Output the (X, Y) coordinate of the center of the cell containing the given text.  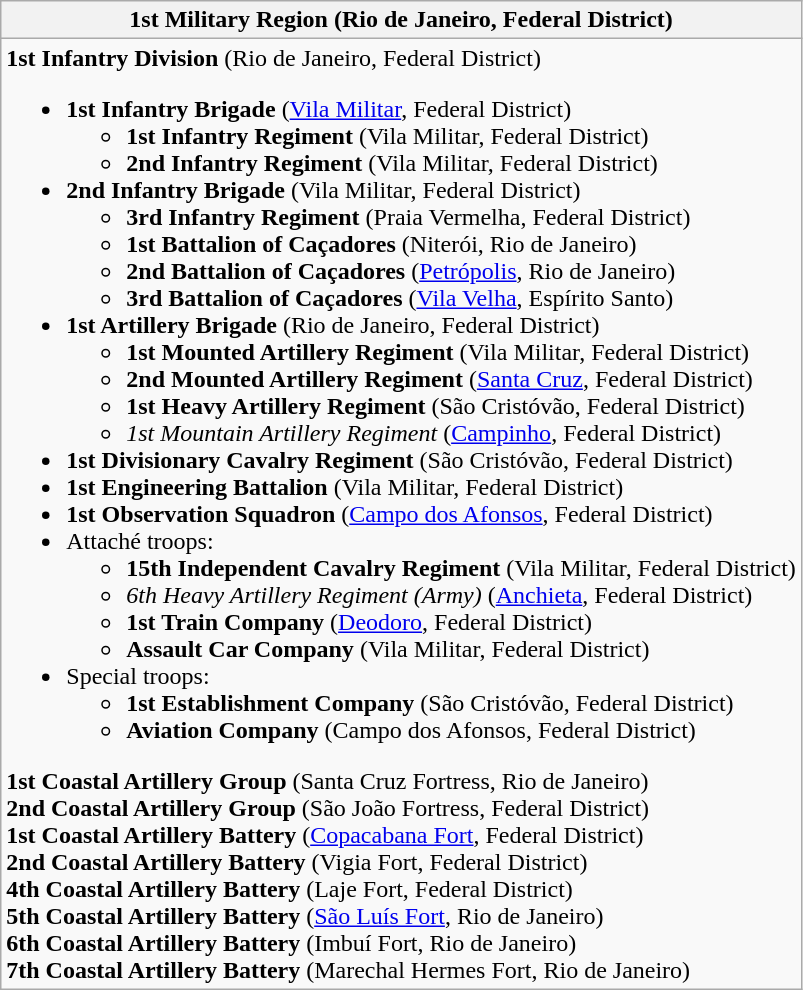
1st Military Region (Rio de Janeiro, Federal District) (402, 20)
